Extract the [X, Y] coordinate from the center of the cell holding the provided text.  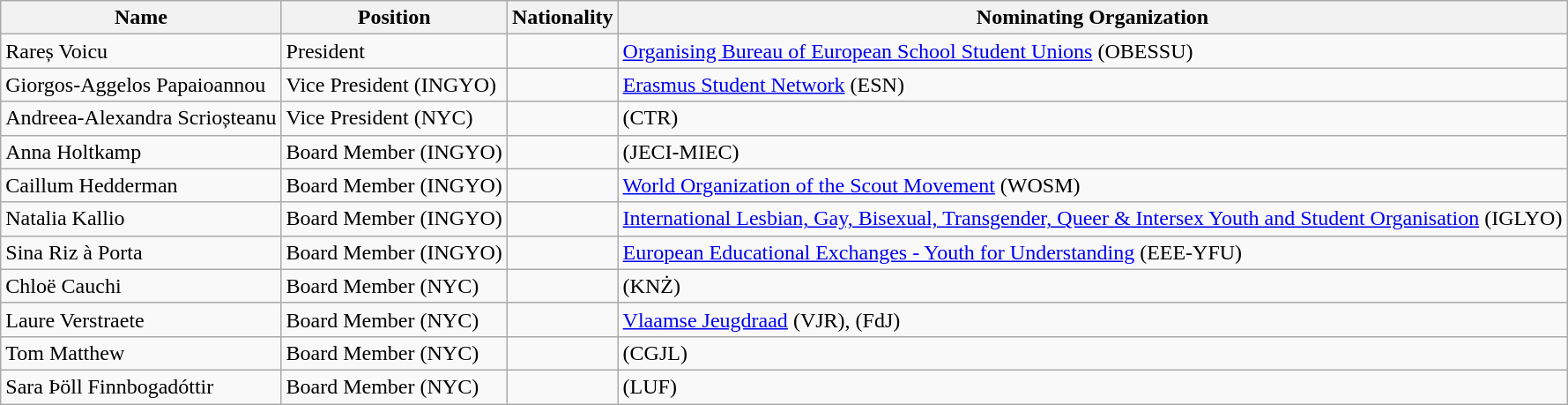
Sara Þöll Finnbogadóttir [141, 386]
Position [394, 18]
Chloë Cauchi [141, 286]
Vice President (INGYO) [394, 85]
(LUF) [1093, 386]
Organising Bureau of European School Student Unions (OBESSU) [1093, 51]
Nominating Organization [1093, 18]
Name [141, 18]
Erasmus Student Network (ESN) [1093, 85]
(CGJL) [1093, 353]
(KNŻ) [1093, 286]
Vice President (NYC) [394, 118]
Nationality [562, 18]
Vlaamse Jeugdraad (VJR), (FdJ) [1093, 319]
Tom Matthew [141, 353]
International Lesbian, Gay, Bisexual, Transgender, Queer & Intersex Youth and Student Organisation (IGLYO) [1093, 219]
(CTR) [1093, 118]
Caillum Hedderman [141, 185]
Laure Verstraete [141, 319]
(JECI-MIEC) [1093, 152]
World Organization of the Scout Movement (WOSM) [1093, 185]
European Educational Exchanges - Youth for Understanding (EEE-YFU) [1093, 252]
Sina Riz à Porta [141, 252]
Giorgos-Aggelos Papaioannou [141, 85]
Rareș Voicu [141, 51]
President [394, 51]
Anna Holtkamp [141, 152]
Natalia Kallio [141, 219]
Andreea-Alexandra Scrioșteanu [141, 118]
